From the cell containing the given text, extract its center point as [x, y] coordinate. 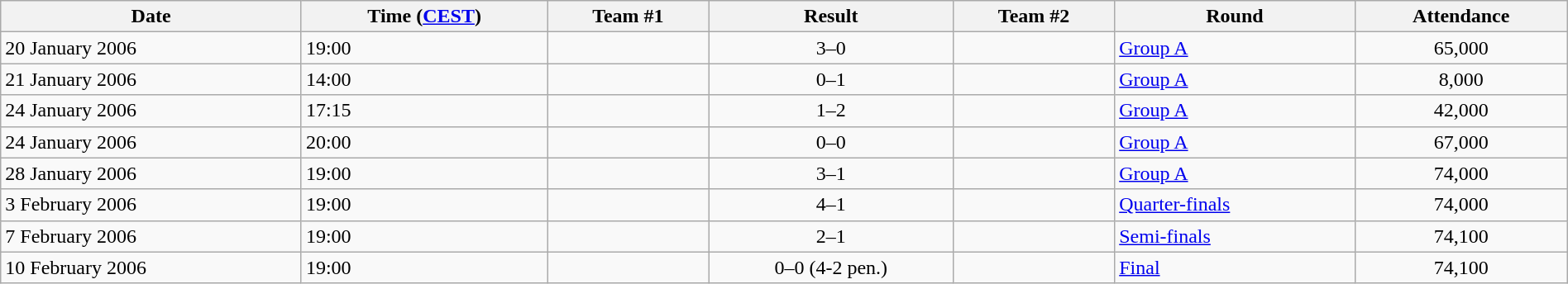
Quarter-finals [1236, 205]
20 January 2006 [151, 48]
14:00 [423, 79]
3–0 [831, 48]
42,000 [1460, 111]
7 February 2006 [151, 236]
20:00 [423, 142]
28 January 2006 [151, 173]
Attendance [1460, 17]
Team #2 [1034, 17]
Semi-finals [1236, 236]
Final [1236, 267]
Round [1236, 17]
8,000 [1460, 79]
Result [831, 17]
Time (CEST) [423, 17]
67,000 [1460, 142]
3 February 2006 [151, 205]
Date [151, 17]
17:15 [423, 111]
65,000 [1460, 48]
0–0 (4-2 pen.) [831, 267]
0–0 [831, 142]
3–1 [831, 173]
4–1 [831, 205]
21 January 2006 [151, 79]
0–1 [831, 79]
Team #1 [629, 17]
1–2 [831, 111]
2–1 [831, 236]
10 February 2006 [151, 267]
